Search for the cell housing the specified text and yield its (X, Y) center coordinate. 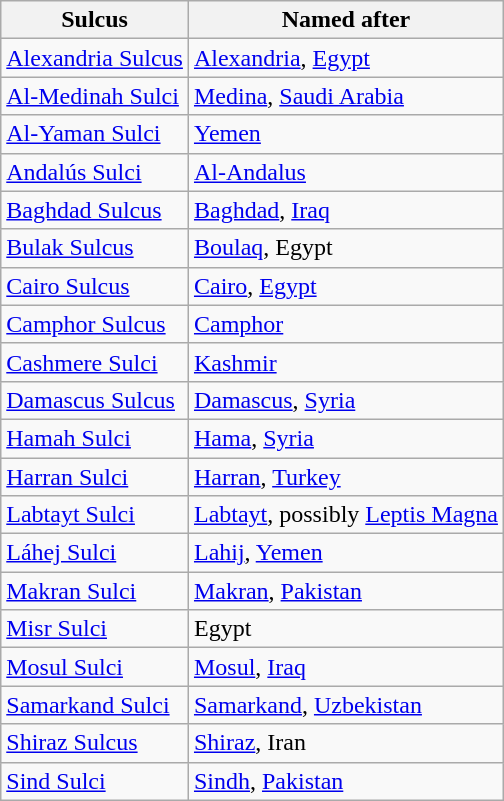
Named after (346, 20)
Hamah Sulci (95, 438)
Yemen (346, 134)
Camphor (346, 324)
Cairo, Egypt (346, 286)
Makran, Pakistan (346, 591)
Al-Andalus (346, 172)
Al-Medinah Sulci (95, 96)
Damascus Sulcus (95, 400)
Sind Sulci (95, 781)
Baghdad, Iraq (346, 210)
Misr Sulci (95, 629)
Kashmir (346, 362)
Harran, Turkey (346, 477)
Al-Yaman Sulci (95, 134)
Andalús Sulci (95, 172)
Egypt (346, 629)
Alexandria Sulcus (95, 58)
Baghdad Sulcus (95, 210)
Harran Sulci (95, 477)
Sindh, Pakistan (346, 781)
Láhej Sulci (95, 553)
Medina, Saudi Arabia (346, 96)
Mosul, Iraq (346, 667)
Camphor Sulcus (95, 324)
Bulak Sulcus (95, 248)
Labtayt Sulci (95, 515)
Samarkand Sulci (95, 705)
Boulaq, Egypt (346, 248)
Makran Sulci (95, 591)
Hama, Syria (346, 438)
Cairo Sulcus (95, 286)
Alexandria, Egypt (346, 58)
Cashmere Sulci (95, 362)
Sulcus (95, 20)
Damascus, Syria (346, 400)
Mosul Sulci (95, 667)
Shiraz, Iran (346, 743)
Lahij, Yemen (346, 553)
Shiraz Sulcus (95, 743)
Samarkand, Uzbekistan (346, 705)
Labtayt, possibly Leptis Magna (346, 515)
